Pinpoint the cell where the given text exists, returning its (X, Y) midpoint coordinate. 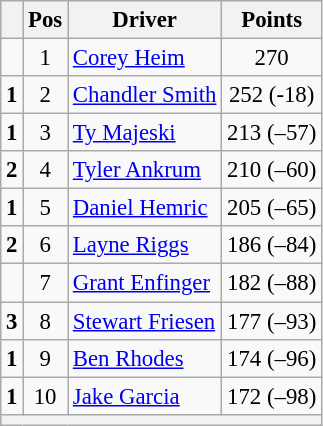
186 (–84) (272, 245)
Tyler Ankrum (145, 170)
6 (46, 245)
Stewart Friesen (145, 321)
252 (-18) (272, 95)
172 (–98) (272, 396)
7 (46, 283)
Jake Garcia (145, 396)
213 (–57) (272, 133)
4 (46, 170)
174 (–96) (272, 358)
10 (46, 396)
Corey Heim (145, 58)
Grant Enfinger (145, 283)
5 (46, 208)
Points (272, 20)
210 (–60) (272, 170)
Ty Majeski (145, 133)
Layne Riggs (145, 245)
8 (46, 321)
9 (46, 358)
270 (272, 58)
205 (–65) (272, 208)
Chandler Smith (145, 95)
177 (–93) (272, 321)
Ben Rhodes (145, 358)
Daniel Hemric (145, 208)
Pos (46, 20)
Driver (145, 20)
182 (–88) (272, 283)
